Return the [x, y] coordinate for the center point of the cell that contains the specified text.  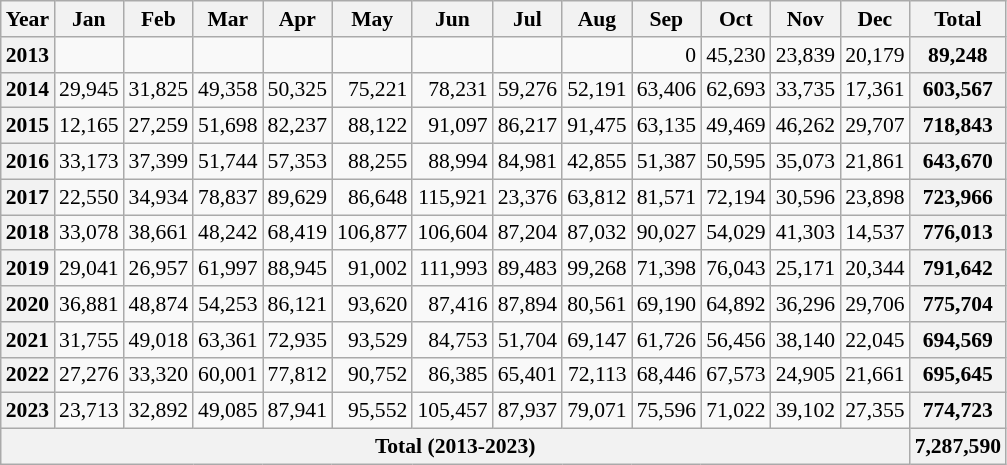
88,994 [452, 162]
Year [28, 19]
26,957 [158, 269]
63,812 [596, 197]
72,194 [736, 197]
75,596 [666, 411]
64,892 [736, 304]
2015 [28, 126]
51,744 [228, 162]
57,353 [298, 162]
775,704 [958, 304]
91,475 [596, 126]
77,812 [298, 375]
20,179 [874, 55]
60,001 [228, 375]
99,268 [596, 269]
61,997 [228, 269]
12,165 [88, 126]
Jan [88, 19]
63,361 [228, 340]
Total (2013-2023) [456, 447]
90,027 [666, 233]
87,032 [596, 233]
2020 [28, 304]
22,550 [88, 197]
21,661 [874, 375]
33,078 [88, 233]
50,595 [736, 162]
79,071 [596, 411]
67,573 [736, 375]
2016 [28, 162]
39,102 [806, 411]
24,905 [806, 375]
776,013 [958, 233]
41,303 [806, 233]
87,204 [528, 233]
82,237 [298, 126]
14,537 [874, 233]
2021 [28, 340]
2019 [28, 269]
Mar [228, 19]
30,596 [806, 197]
78,837 [228, 197]
37,399 [158, 162]
87,894 [528, 304]
86,217 [528, 126]
75,221 [372, 90]
80,561 [596, 304]
2017 [28, 197]
29,945 [88, 90]
31,755 [88, 340]
49,085 [228, 411]
61,726 [666, 340]
718,843 [958, 126]
Apr [298, 19]
86,385 [452, 375]
86,121 [298, 304]
Sep [666, 19]
Jul [528, 19]
23,839 [806, 55]
95,552 [372, 411]
115,921 [452, 197]
42,855 [596, 162]
72,113 [596, 375]
65,401 [528, 375]
46,262 [806, 126]
59,276 [528, 90]
2013 [28, 55]
Aug [596, 19]
27,259 [158, 126]
29,706 [874, 304]
22,045 [874, 340]
791,642 [958, 269]
23,713 [88, 411]
38,661 [158, 233]
38,140 [806, 340]
87,416 [452, 304]
87,941 [298, 411]
52,191 [596, 90]
36,296 [806, 304]
27,276 [88, 375]
71,398 [666, 269]
0 [666, 55]
89,483 [528, 269]
90,752 [372, 375]
25,171 [806, 269]
86,648 [372, 197]
603,567 [958, 90]
33,173 [88, 162]
69,190 [666, 304]
20,344 [874, 269]
Oct [736, 19]
Dec [874, 19]
2014 [28, 90]
87,937 [528, 411]
2023 [28, 411]
31,825 [158, 90]
91,002 [372, 269]
33,320 [158, 375]
106,877 [372, 233]
54,029 [736, 233]
36,881 [88, 304]
Feb [158, 19]
50,325 [298, 90]
51,704 [528, 340]
54,253 [228, 304]
695,645 [958, 375]
48,242 [228, 233]
62,693 [736, 90]
106,604 [452, 233]
105,457 [452, 411]
76,043 [736, 269]
23,898 [874, 197]
88,122 [372, 126]
69,147 [596, 340]
723,966 [958, 197]
694,569 [958, 340]
56,456 [736, 340]
May [372, 19]
93,529 [372, 340]
34,934 [158, 197]
111,993 [452, 269]
84,753 [452, 340]
7,287,590 [958, 447]
63,406 [666, 90]
27,355 [874, 411]
88,945 [298, 269]
49,469 [736, 126]
29,041 [88, 269]
89,629 [298, 197]
23,376 [528, 197]
Nov [806, 19]
21,861 [874, 162]
71,022 [736, 411]
89,248 [958, 55]
51,698 [228, 126]
88,255 [372, 162]
48,874 [158, 304]
81,571 [666, 197]
93,620 [372, 304]
91,097 [452, 126]
51,387 [666, 162]
49,358 [228, 90]
2018 [28, 233]
2022 [28, 375]
35,073 [806, 162]
32,892 [158, 411]
84,981 [528, 162]
Total [958, 19]
33,735 [806, 90]
774,723 [958, 411]
45,230 [736, 55]
63,135 [666, 126]
49,018 [158, 340]
72,935 [298, 340]
68,419 [298, 233]
643,670 [958, 162]
17,361 [874, 90]
78,231 [452, 90]
Jun [452, 19]
29,707 [874, 126]
68,446 [666, 375]
